Determine the [X, Y] coordinate at the center of the cell enclosing the given text.  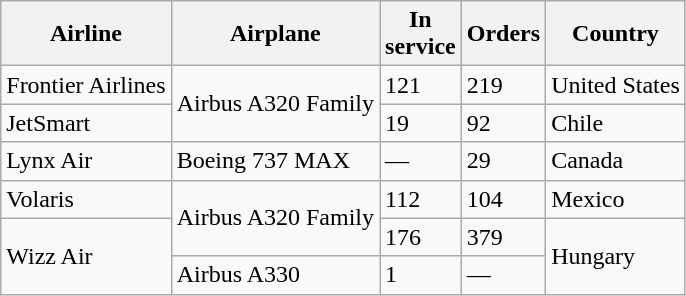
104 [503, 199]
1 [421, 275]
92 [503, 123]
219 [503, 85]
Hungary [616, 256]
19 [421, 123]
Canada [616, 161]
In service [421, 34]
Country [616, 34]
Wizz Air [86, 256]
Chile [616, 123]
121 [421, 85]
Mexico [616, 199]
Lynx Air [86, 161]
United States [616, 85]
Airline [86, 34]
Airbus A330 [275, 275]
Frontier Airlines [86, 85]
Orders [503, 34]
Volaris [86, 199]
29 [503, 161]
Airplane [275, 34]
Boeing 737 MAX [275, 161]
112 [421, 199]
379 [503, 237]
JetSmart [86, 123]
176 [421, 237]
